Locate the cell with the specified text and output its [X, Y] center coordinate. 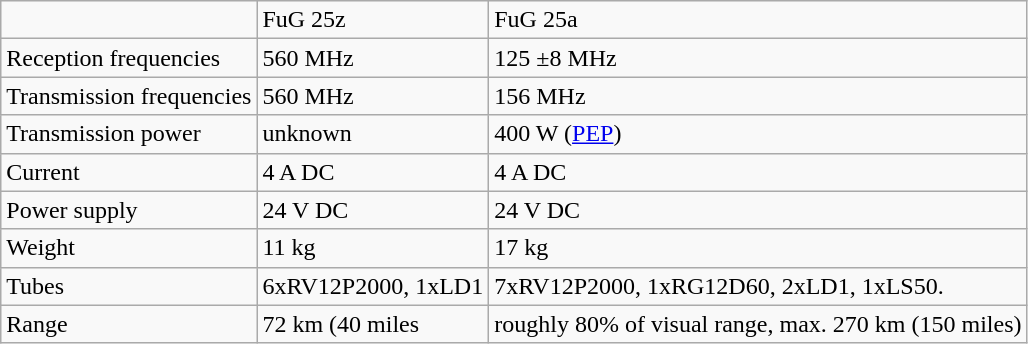
FuG 25a [758, 20]
Transmission frequencies [129, 96]
Transmission power [129, 134]
125 ±8 MHz [758, 58]
unknown [373, 134]
roughly 80% of visual range, max. 270 km (150 miles) [758, 324]
FuG 25z [373, 20]
Current [129, 172]
17 kg [758, 248]
Reception frequencies [129, 58]
7xRV12P2000, 1xRG12D60, 2xLD1, 1xLS50. [758, 286]
72 km (40 miles [373, 324]
Power supply [129, 210]
156 MHz [758, 96]
Range [129, 324]
11 kg [373, 248]
Weight [129, 248]
6xRV12P2000, 1xLD1 [373, 286]
Tubes [129, 286]
400 W (PEP) [758, 134]
